For the text-containing cell, return its midpoint in [x, y] coordinate format. 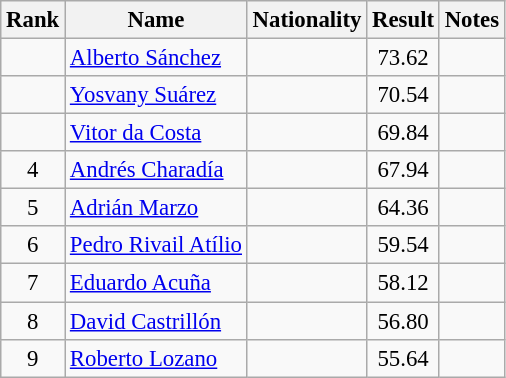
Andrés Charadía [156, 170]
Name [156, 20]
64.36 [404, 208]
5 [33, 208]
73.62 [404, 58]
67.94 [404, 170]
6 [33, 245]
Vitor da Costa [156, 133]
Adrián Marzo [156, 208]
Notes [472, 20]
David Castrillón [156, 321]
9 [33, 358]
Alberto Sánchez [156, 58]
Nationality [306, 20]
Rank [33, 20]
Result [404, 20]
4 [33, 170]
58.12 [404, 283]
55.64 [404, 358]
59.54 [404, 245]
Pedro Rivail Atílio [156, 245]
Yosvany Suárez [156, 95]
8 [33, 321]
69.84 [404, 133]
Roberto Lozano [156, 358]
56.80 [404, 321]
70.54 [404, 95]
7 [33, 283]
Eduardo Acuña [156, 283]
